Determine the (x, y) coordinate at the center of the cell enclosing the given text.  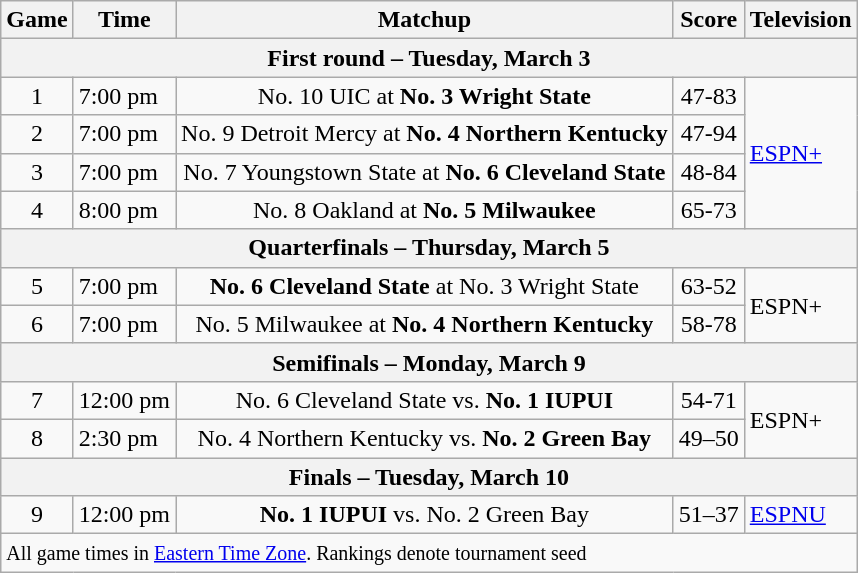
7 (37, 400)
51–37 (708, 515)
54-71 (708, 400)
58-78 (708, 324)
6 (37, 324)
No. 7 Youngstown State at No. 6 Cleveland State (425, 172)
Finals – Tuesday, March 10 (429, 477)
No. 6 Cleveland State vs. No. 1 IUPUI (425, 400)
Time (124, 20)
Score (708, 20)
63-52 (708, 286)
No. 10 UIC at No. 3 Wright State (425, 96)
ESPNU (800, 515)
8 (37, 438)
No. 5 Milwaukee at No. 4 Northern Kentucky (425, 324)
No. 6 Cleveland State at No. 3 Wright State (425, 286)
No. 8 Oakland at No. 5 Milwaukee (425, 210)
48-84 (708, 172)
1 (37, 96)
First round – Tuesday, March 3 (429, 58)
2 (37, 134)
8:00 pm (124, 210)
No. 1 IUPUI vs. No. 2 Green Bay (425, 515)
3 (37, 172)
2:30 pm (124, 438)
No. 9 Detroit Mercy at No. 4 Northern Kentucky (425, 134)
No. 4 Northern Kentucky vs. No. 2 Green Bay (425, 438)
Matchup (425, 20)
Semifinals – Monday, March 9 (429, 362)
Television (800, 20)
Quarterfinals – Thursday, March 5 (429, 248)
65-73 (708, 210)
5 (37, 286)
9 (37, 515)
4 (37, 210)
47-83 (708, 96)
All game times in Eastern Time Zone. Rankings denote tournament seed (429, 553)
47-94 (708, 134)
49–50 (708, 438)
Game (37, 20)
